From the cell containing the given text, extract its center point as (x, y) coordinate. 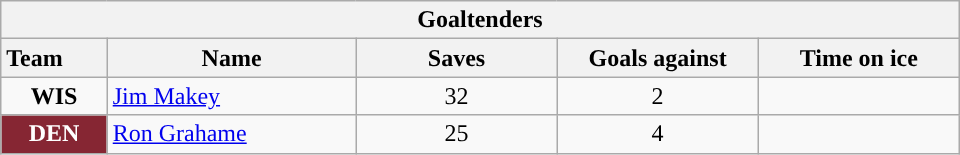
25 (456, 134)
Goals against (658, 58)
WIS (54, 96)
DEN (54, 134)
Team (54, 58)
32 (456, 96)
Jim Makey (232, 96)
Goaltenders (480, 20)
Saves (456, 58)
Time on ice (858, 58)
4 (658, 134)
Name (232, 58)
2 (658, 96)
Ron Grahame (232, 134)
